Return [x, y] of the center of cell containing provided text 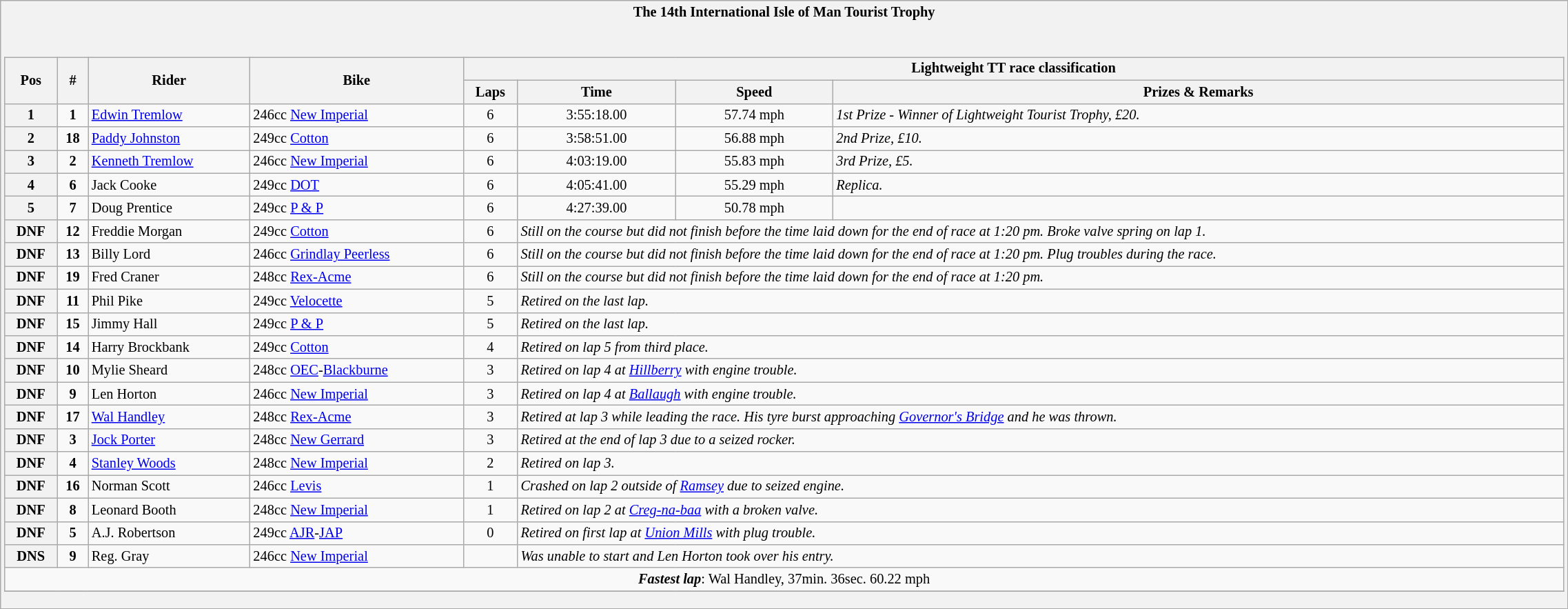
4:27:39.00 [597, 208]
4:03:19.00 [597, 161]
Jack Cooke [170, 185]
19 [73, 277]
Fastest lap: Wal Handley, 37min. 36sec. 60.22 mph [784, 579]
11 [73, 301]
Retired on lap 5 from third place. [1041, 347]
56.88 mph [754, 138]
50.78 mph [754, 208]
Rider [170, 80]
DNS [30, 556]
246cc Levis [357, 486]
17 [73, 417]
248cc OEC-Blackburne [357, 370]
4:05:41.00 [597, 185]
249cc AJR-JAP [357, 533]
249cc DOT [357, 185]
248cc New Gerrard [357, 440]
Freddie Morgan [170, 231]
Prizes & Remarks [1198, 92]
14 [73, 347]
3:58:51.00 [597, 138]
3:55:18.00 [597, 115]
12 [73, 231]
Still on the course but did not finish before the time laid down for the end of race at 1:20 pm. [1041, 277]
Edwin Tremlow [170, 115]
Bike [357, 80]
Stanley Woods [170, 463]
0 [491, 533]
Retired on first lap at Union Mills with plug trouble. [1041, 533]
Jimmy Hall [170, 324]
3rd Prize, £5. [1198, 161]
Mylie Sheard [170, 370]
Was unable to start and Len Horton took over his entry. [1041, 556]
Norman Scott [170, 486]
55.29 mph [754, 185]
15 [73, 324]
Speed [754, 92]
Leonard Booth [170, 510]
Retired at lap 3 while leading the race. His tyre burst approaching Governor's Bridge and he was thrown. [1041, 417]
# [73, 80]
Retired on lap 3. [1041, 463]
18 [73, 138]
Harry Brockbank [170, 347]
Replica. [1198, 185]
Laps [491, 92]
Retired on lap 4 at Ballaugh with engine trouble. [1041, 394]
A.J. Robertson [170, 533]
Retired at the end of lap 3 due to a seized rocker. [1041, 440]
13 [73, 254]
Phil Pike [170, 301]
57.74 mph [754, 115]
Kenneth Tremlow [170, 161]
Fred Craner [170, 277]
Retired on lap 2 at Creg-na-baa with a broken valve. [1041, 510]
7 [73, 208]
The 14th International Isle of Man Tourist Trophy [784, 11]
Lightweight TT race classification [1013, 68]
Pos [30, 80]
Reg. Gray [170, 556]
55.83 mph [754, 161]
Still on the course but did not finish before the time laid down for the end of race at 1:20 pm. Broke valve spring on lap 1. [1041, 231]
Still on the course but did not finish before the time laid down for the end of race at 1:20 pm. Plug troubles during the race. [1041, 254]
249cc Velocette [357, 301]
2nd Prize, £10. [1198, 138]
1st Prize - Winner of Lightweight Tourist Trophy, £20. [1198, 115]
Retired on lap 4 at Hillberry with engine trouble. [1041, 370]
Paddy Johnston [170, 138]
246cc Grindlay Peerless [357, 254]
Crashed on lap 2 outside of Ramsey due to seized engine. [1041, 486]
Jock Porter [170, 440]
Wal Handley [170, 417]
16 [73, 486]
10 [73, 370]
Len Horton [170, 394]
Time [597, 92]
8 [73, 510]
Doug Prentice [170, 208]
Billy Lord [170, 254]
